Scan for the cell matching the given text and deliver its [x, y] coordinate at center. 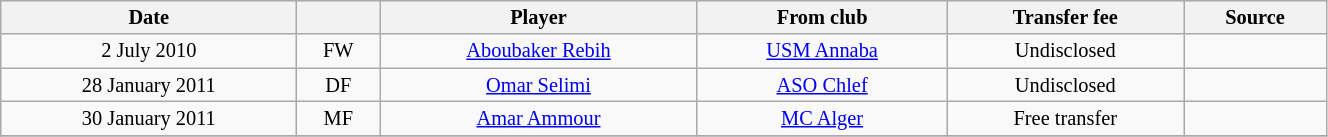
Free transfer [1066, 118]
Omar Selimi [538, 85]
30 January 2011 [149, 118]
FW [338, 51]
Aboubaker Rebih [538, 51]
Player [538, 17]
Transfer fee [1066, 17]
MC Alger [822, 118]
Date [149, 17]
2 July 2010 [149, 51]
From club [822, 17]
Amar Ammour [538, 118]
ASO Chlef [822, 85]
Source [1256, 17]
28 January 2011 [149, 85]
DF [338, 85]
MF [338, 118]
USM Annaba [822, 51]
